Scan for the cell matching the given text and deliver its (X, Y) coordinate at center. 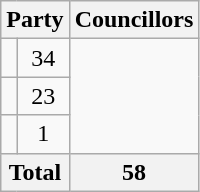
23 (43, 96)
58 (134, 172)
1 (43, 134)
Total (35, 172)
Party (35, 20)
34 (43, 58)
Councillors (134, 20)
